Find where the given text appears and provide that cell's center as [X, Y] coordinate. 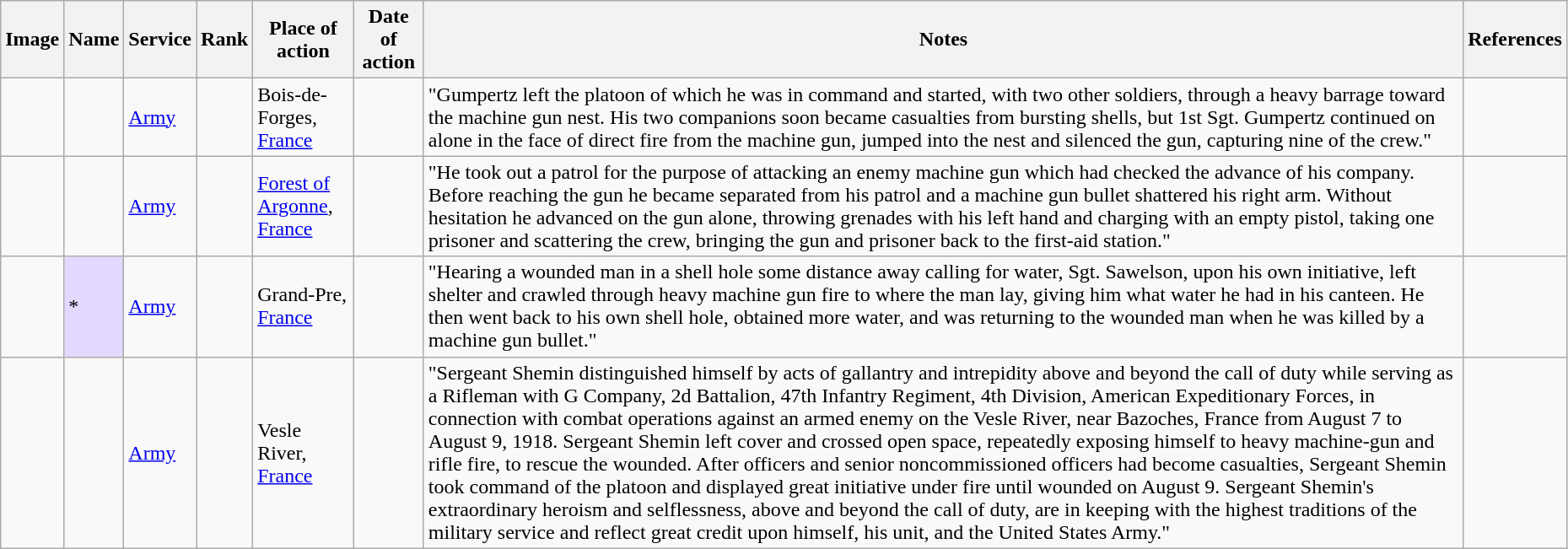
Rank [224, 40]
Vesle River, France [304, 452]
Name [94, 40]
References [1515, 40]
Date of action [388, 40]
Forest of Argonne, France [304, 206]
Notes [943, 40]
* [94, 307]
Service [160, 40]
Image [32, 40]
Grand-Pre, France [304, 307]
Place of action [304, 40]
Bois-de-Forges, France [304, 117]
